Pinpoint the cell where the given text exists, returning its [x, y] midpoint coordinate. 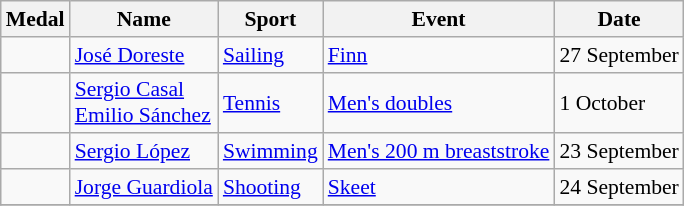
Sergio Casal Emilio Sánchez [144, 102]
Jorge Guardiola [144, 187]
Tennis [270, 102]
Date [618, 19]
Sergio López [144, 152]
Men's 200 m breaststroke [439, 152]
Skeet [439, 187]
23 September [618, 152]
Swimming [270, 152]
Event [439, 19]
José Doreste [144, 55]
Medal [36, 19]
1 October [618, 102]
Name [144, 19]
Shooting [270, 187]
24 September [618, 187]
Sport [270, 19]
Finn [439, 55]
27 September [618, 55]
Sailing [270, 55]
Men's doubles [439, 102]
